Provide the [x, y] coordinate of the cell's center where the given text is located.  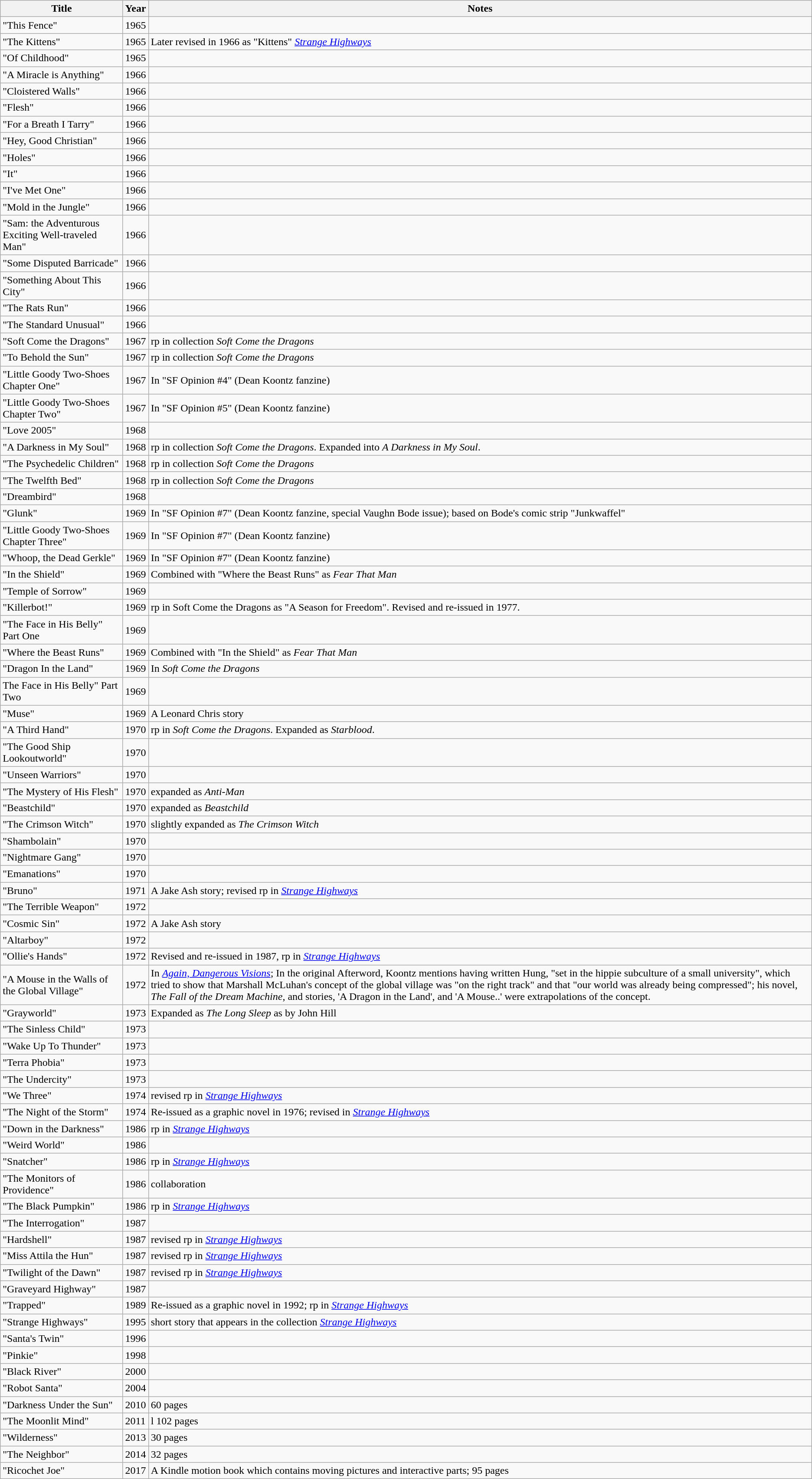
"Hey, Good Christian" [62, 141]
Title [62, 9]
"Altarboy" [62, 940]
"The Interrogation" [62, 1223]
In "SF Opinion #4" (Dean Koontz fanzine) [480, 380]
"Emanations" [62, 874]
"Cloistered Walls" [62, 91]
60 pages [480, 1405]
"Temple of Sorrow" [62, 591]
Combined with "Where the Beast Runs" as Fear That Man [480, 575]
Year [135, 9]
"Graveyard Highway" [62, 1289]
"A Miracle is Anything" [62, 75]
"Little Goody Two-Shoes Chapter Three" [62, 536]
"The Crimson Witch" [62, 824]
1989 [135, 1305]
"The Neighbor" [62, 1454]
"Glunk" [62, 513]
"Twilight of the Dawn" [62, 1272]
"Wake Up To Thunder" [62, 1046]
1996 [135, 1338]
Re-issued as a graphic novel in 1992; rp in Strange Highways [480, 1305]
2013 [135, 1438]
"A Third Hand" [62, 730]
Combined with "In the Shield" as Fear That Man [480, 652]
"Muse" [62, 713]
"Black River" [62, 1371]
"Weird World" [62, 1145]
"The Night of the Storm" [62, 1112]
"Soft Come the Dragons" [62, 341]
"Strange Highways" [62, 1322]
32 pages [480, 1454]
"Santa's Twin" [62, 1338]
"The Standard Unusual" [62, 325]
"To Behold the Sun" [62, 358]
"Robot Santa" [62, 1388]
"The Psychedelic Children" [62, 463]
"Where the Beast Runs" [62, 652]
Revised and re-issued in 1987, rp in Strange Highways [480, 956]
2011 [135, 1421]
rp in collection Soft Come the Dragons. Expanded into A Darkness in My Soul. [480, 447]
"Holes" [62, 157]
"Some Disputed Barricade" [62, 263]
"Down in the Darkness" [62, 1129]
"The Undercity" [62, 1079]
In "SF Opinion #5" (Dean Koontz fanzine) [480, 408]
"Whoop, the Dead Gerkle" [62, 558]
"The Mystery of His Flesh" [62, 791]
1995 [135, 1322]
rp in Soft Come the Dragons. Expanded as Starblood. [480, 730]
"Unseen Warriors" [62, 775]
1998 [135, 1355]
"Ollie's Hands" [62, 956]
"Little Goody Two-Shoes Chapter Two" [62, 408]
A Jake Ash story; revised rp in Strange Highways [480, 891]
"Pinkie" [62, 1355]
"Something About This City" [62, 286]
collaboration [480, 1184]
"For a Breath I Tarry" [62, 124]
The Face in His Belly" Part Two [62, 691]
2010 [135, 1405]
expanded as Beastchild [480, 808]
"Ricochet Joe" [62, 1471]
"Grayworld" [62, 1013]
"A Mouse in the Walls of the Global Village" [62, 985]
"The Monitors of Providence" [62, 1184]
"We Three" [62, 1095]
slightly expanded as The Crimson Witch [480, 824]
"In the Shield" [62, 575]
"Love 2005" [62, 431]
Re-issued as a graphic novel in 1976; revised in Strange Highways [480, 1112]
Expanded as The Long Sleep as by John Hill [480, 1013]
"Little Goody Two-Shoes Chapter One" [62, 380]
2014 [135, 1454]
"I've Met One" [62, 190]
"This Fence" [62, 25]
"Flesh" [62, 108]
"Of Childhood" [62, 58]
"Mold in the Jungle" [62, 207]
"The Rats Run" [62, 308]
expanded as Anti-Man [480, 791]
short story that appears in the collection Strange Highways [480, 1322]
"Nightmare Gang" [62, 858]
"The Twelfth Bed" [62, 480]
"The Face in His Belly" Part One [62, 630]
rp in Soft Come the Dragons as "A Season for Freedom". Revised and re-issued in 1977. [480, 608]
Later revised in 1966 as "Kittens" Strange Highways [480, 42]
"Snatcher" [62, 1162]
"Dragon In the Land" [62, 669]
2004 [135, 1388]
A Leonard Chris story [480, 713]
"The Good Ship Lookoutworld" [62, 753]
In "SF Opinion #7" (Dean Koontz fanzine, special Vaughn Bode issue); based on Bode's comic strip "Junkwaffel" [480, 513]
Notes [480, 9]
"Trapped" [62, 1305]
"Dreambird" [62, 496]
"The Terrible Weapon" [62, 907]
"The Moonlit Mind" [62, 1421]
"It" [62, 174]
2000 [135, 1371]
In Soft Come the Dragons [480, 669]
"Beastchild" [62, 808]
"Hardshell" [62, 1239]
"The Black Pumpkin" [62, 1206]
A Kindle motion book which contains moving pictures and interactive parts; 95 pages [480, 1471]
"Killerbot!" [62, 608]
30 pages [480, 1438]
"Terra Phobia" [62, 1062]
"Bruno" [62, 891]
"Wilderness" [62, 1438]
"Cosmic Sin" [62, 924]
l 102 pages [480, 1421]
2017 [135, 1471]
"A Darkness in My Soul" [62, 447]
"The Sinless Child" [62, 1029]
1971 [135, 891]
"Miss Attila the Hun" [62, 1256]
"The Kittens" [62, 42]
"Sam: the Adventurous Exciting Well-traveled Man" [62, 235]
A Jake Ash story [480, 924]
"Darkness Under the Sun" [62, 1405]
"Shambolain" [62, 841]
